Search for the cell housing the specified text and yield its [X, Y] center coordinate. 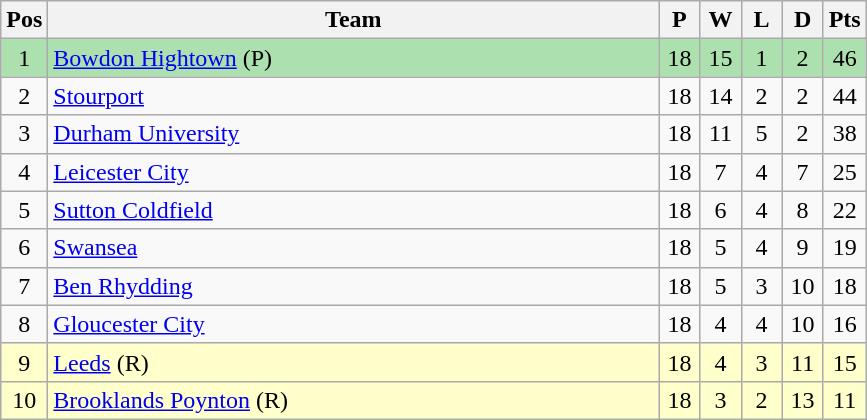
Leicester City [354, 172]
38 [844, 134]
Ben Rhydding [354, 286]
25 [844, 172]
Stourport [354, 96]
19 [844, 248]
Team [354, 20]
Leeds (R) [354, 362]
W [720, 20]
13 [802, 400]
22 [844, 210]
14 [720, 96]
P [680, 20]
46 [844, 58]
Pts [844, 20]
Sutton Coldfield [354, 210]
Bowdon Hightown (P) [354, 58]
Pos [24, 20]
44 [844, 96]
L [762, 20]
Brooklands Poynton (R) [354, 400]
D [802, 20]
Swansea [354, 248]
Durham University [354, 134]
Gloucester City [354, 324]
16 [844, 324]
